Extract the (x, y) coordinate from the center of the cell holding the provided text.  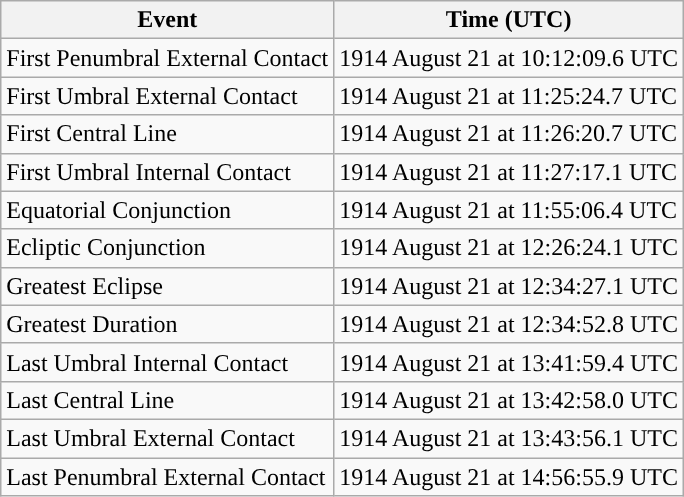
Greatest Duration (168, 324)
1914 August 21 at 11:27:17.1 UTC (509, 172)
First Central Line (168, 134)
Ecliptic Conjunction (168, 248)
Time (UTC) (509, 20)
1914 August 21 at 10:12:09.6 UTC (509, 58)
First Umbral Internal Contact (168, 172)
1914 August 21 at 12:34:27.1 UTC (509, 286)
1914 August 21 at 11:25:24.7 UTC (509, 96)
Last Umbral External Contact (168, 438)
Greatest Eclipse (168, 286)
1914 August 21 at 13:41:59.4 UTC (509, 362)
Equatorial Conjunction (168, 210)
1914 August 21 at 11:55:06.4 UTC (509, 210)
1914 August 21 at 14:56:55.9 UTC (509, 477)
Last Central Line (168, 400)
1914 August 21 at 13:43:56.1 UTC (509, 438)
1914 August 21 at 13:42:58.0 UTC (509, 400)
First Penumbral External Contact (168, 58)
First Umbral External Contact (168, 96)
Event (168, 20)
Last Umbral Internal Contact (168, 362)
1914 August 21 at 12:34:52.8 UTC (509, 324)
1914 August 21 at 12:26:24.1 UTC (509, 248)
1914 August 21 at 11:26:20.7 UTC (509, 134)
Last Penumbral External Contact (168, 477)
